Provide the [x, y] coordinate of the cell's center where the given text is located.  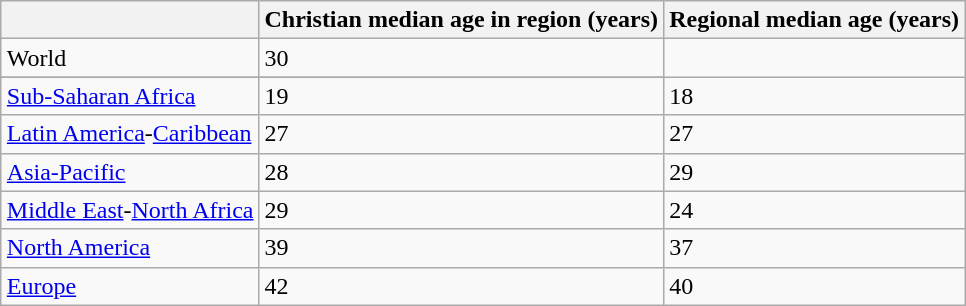
42 [462, 286]
Europe [130, 286]
Middle East-North Africa [130, 210]
World [130, 58]
18 [814, 96]
28 [462, 172]
39 [462, 248]
Sub-Saharan Africa [130, 96]
Latin America-Caribbean [130, 134]
37 [814, 248]
Regional median age (years) [814, 20]
Asia-Pacific [130, 172]
24 [814, 210]
40 [814, 286]
Christian median age in region (years) [462, 20]
30 [462, 58]
North America [130, 248]
19 [462, 96]
